Scan for the cell matching the given text and deliver its [x, y] coordinate at center. 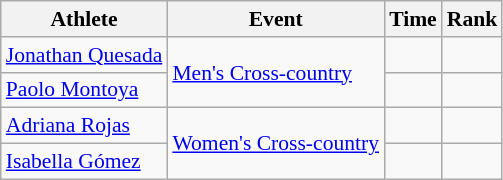
Rank [472, 19]
Jonathan Quesada [84, 55]
Men's Cross-country [276, 72]
Isabella Gómez [84, 162]
Time [413, 19]
Adriana Rojas [84, 126]
Athlete [84, 19]
Event [276, 19]
Women's Cross-country [276, 144]
Paolo Montoya [84, 90]
